Locate the cell with the specified text and output its [x, y] center coordinate. 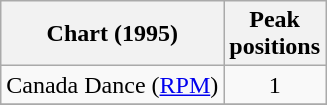
Canada Dance (RPM) [112, 85]
Chart (1995) [112, 34]
1 [275, 85]
Peakpositions [275, 34]
